Search for the cell housing the specified text and yield its [X, Y] center coordinate. 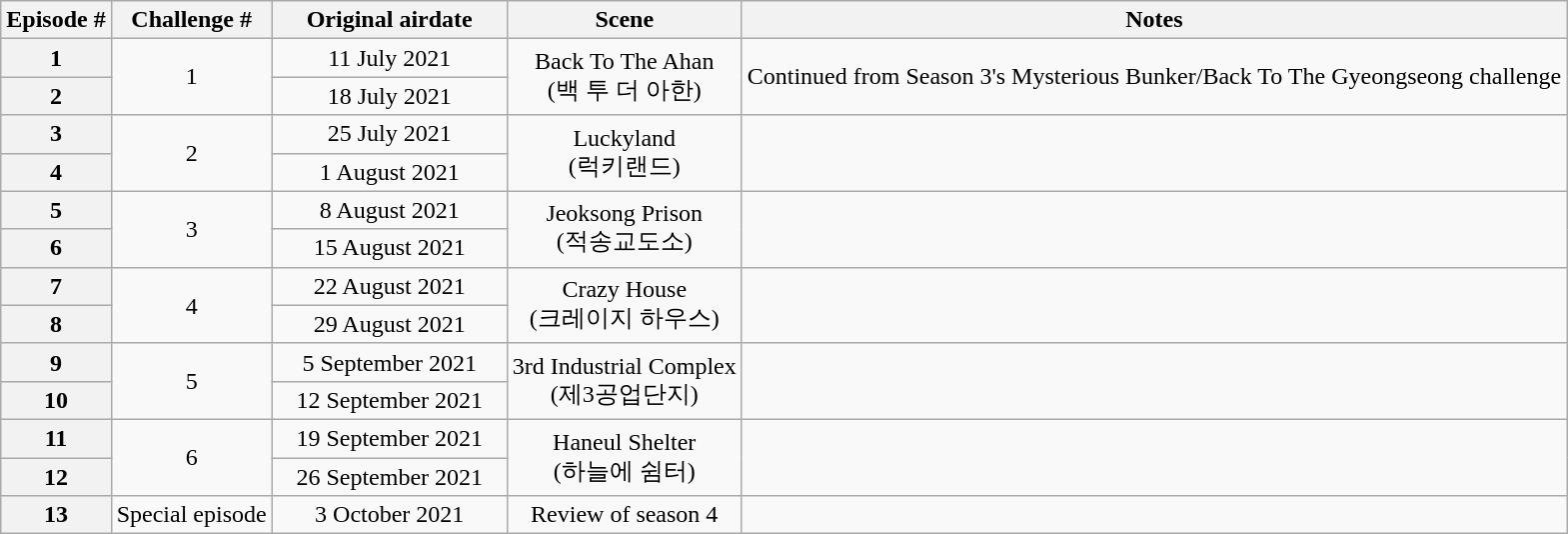
11 July 2021 [390, 58]
1 August 2021 [390, 172]
10 [56, 400]
Notes [1153, 20]
Challenge # [192, 20]
Review of season 4 [624, 515]
3rd Industrial Complex(제3공업단지) [624, 381]
26 September 2021 [390, 477]
18 July 2021 [390, 96]
11 [56, 438]
Crazy House(크레이지 하우스) [624, 305]
Haneul Shelter(하늘에 쉼터) [624, 457]
13 [56, 515]
Jeoksong Prison(적송교도소) [624, 229]
5 September 2021 [390, 362]
22 August 2021 [390, 286]
Luckyland(럭키랜드) [624, 153]
12 September 2021 [390, 400]
3 October 2021 [390, 515]
Special episode [192, 515]
Scene [624, 20]
7 [56, 286]
15 August 2021 [390, 248]
8 August 2021 [390, 210]
29 August 2021 [390, 324]
9 [56, 362]
8 [56, 324]
Original airdate [390, 20]
Episode # [56, 20]
12 [56, 477]
25 July 2021 [390, 134]
Continued from Season 3's Mysterious Bunker/Back To The Gyeongseong challenge [1153, 77]
Back To The Ahan(백 투 더 아한) [624, 77]
19 September 2021 [390, 438]
